Capture the cell that displays the provided text and extract its [X, Y] central coordinate. 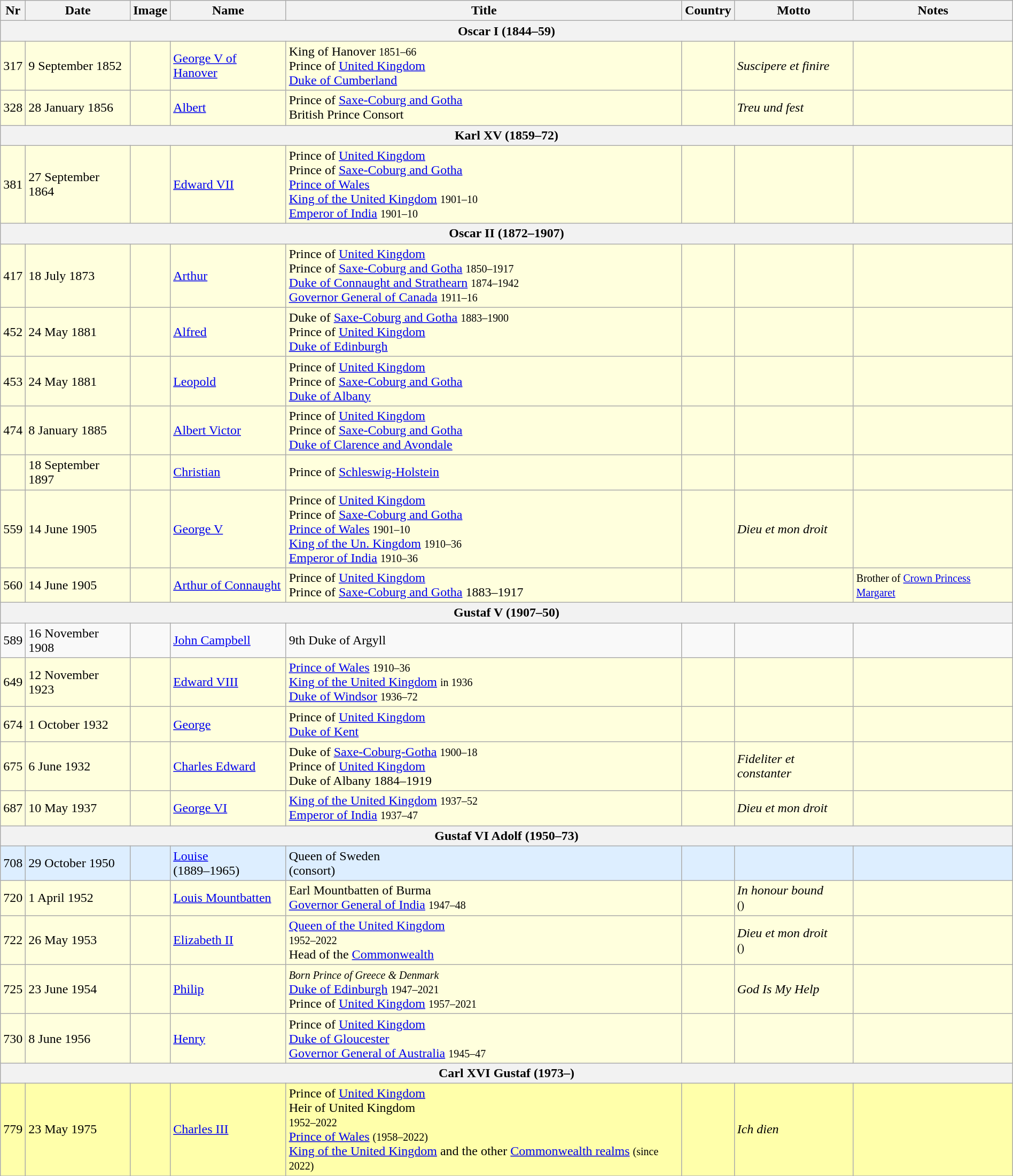
779 [13, 1130]
Philip [228, 989]
Duke of Saxe-Coburg-Gotha 1900–18Prince of United KingdomDuke of Albany 1884–1919 [484, 766]
Country [708, 11]
417 [13, 276]
Prince of Saxe-Coburg and GothaBritish Prince Consort [484, 108]
Karl XV (1859–72) [506, 135]
God Is My Help [794, 989]
560 [13, 586]
8 January 1885 [78, 430]
George V of Hanover [228, 66]
Edward VIII [228, 682]
317 [13, 66]
12 November 1923 [78, 682]
589 [13, 640]
Arthur [228, 276]
Leopold [228, 381]
730 [13, 1038]
1 October 1932 [78, 725]
328 [13, 108]
Oscar I (1844–59) [506, 31]
George [228, 725]
Gustaf VI Adolf (1950–73) [506, 836]
Arthur of Connaught [228, 586]
Prince of United KingdomPrince of Saxe-Coburg and GothaPrince of WalesKing of the United Kingdom 1901–10Emperor of India 1901–10 [484, 184]
Prince of Wales 1910–36King of the United Kingdom in 1936Duke of Windsor 1936–72 [484, 682]
King of the United Kingdom 1937–52Emperor of India 1937–47 [484, 808]
27 September 1864 [78, 184]
Edward VII [228, 184]
Date [78, 11]
Alfred [228, 332]
Louise(1889–1965) [228, 863]
559 [13, 528]
Queen of Sweden(consort) [484, 863]
720 [13, 898]
Prince of Schleswig-Holstein [484, 472]
Notes [933, 11]
John Campbell [228, 640]
674 [13, 725]
Prince of United KingdomPrince of Saxe-Coburg and GothaDuke of Clarence and Avondale [484, 430]
Suscipere et finire [794, 66]
Motto [794, 11]
474 [13, 430]
Henry [228, 1038]
29 October 1950 [78, 863]
Image [151, 11]
453 [13, 381]
Christian [228, 472]
16 November 1908 [78, 640]
Prince of United KingdomPrince of Saxe-Coburg and GothaDuke of Albany [484, 381]
Prince of United KingdomDuke of GloucesterGovernor General of Australia 1945–47 [484, 1038]
Born Prince of Greece & DenmarkDuke of Edinburgh 1947–2021Prince of United Kingdom 1957–2021 [484, 989]
Brother of Crown Princess Margaret [933, 586]
Dieu et mon droit () [794, 940]
Duke of Saxe-Coburg and Gotha 1883–1900Prince of United KingdomDuke of Edinburgh [484, 332]
King of Hanover 1851–66Prince of United Kingdom Duke of Cumberland [484, 66]
9th Duke of Argyll [484, 640]
Ich dien [794, 1130]
675 [13, 766]
Louis Mountbatten [228, 898]
26 May 1953 [78, 940]
687 [13, 808]
Name [228, 11]
18 July 1873 [78, 276]
23 June 1954 [78, 989]
Nr [13, 11]
Albert [228, 108]
Prince of United KingdomPrince of Saxe-Coburg and Gotha 1850–1917Duke of Connaught and Strathearn 1874–1942Governor General of Canada 1911–16 [484, 276]
28 January 1856 [78, 108]
18 September 1897 [78, 472]
722 [13, 940]
George V [228, 528]
In honour bound () [794, 898]
Oscar II (1872–1907) [506, 233]
Charles III [228, 1130]
Fideliter et constanter [794, 766]
Earl Mountbatten of BurmaGovernor General of India 1947–48 [484, 898]
Prince of United KingdomPrince of Saxe-Coburg and Gotha 1883–1917 [484, 586]
649 [13, 682]
708 [13, 863]
Elizabeth II [228, 940]
10 May 1937 [78, 808]
Title [484, 11]
1 April 1952 [78, 898]
Prince of United KingdomDuke of Kent [484, 725]
Treu und fest [794, 108]
George VI [228, 808]
23 May 1975 [78, 1130]
Prince of United KingdomPrince of Saxe-Coburg and GothaPrince of Wales 1901–10King of the Un. Kingdom 1910–36Emperor of India 1910–36 [484, 528]
725 [13, 989]
8 June 1956 [78, 1038]
Albert Victor [228, 430]
Charles Edward [228, 766]
Gustaf V (1907–50) [506, 613]
381 [13, 184]
Queen of the United Kingdom1952–2022Head of the Commonwealth [484, 940]
6 June 1932 [78, 766]
9 September 1852 [78, 66]
Carl XVI Gustaf (1973–) [506, 1073]
452 [13, 332]
